Return the (x, y) coordinate for the center point of the cell that contains the specified text.  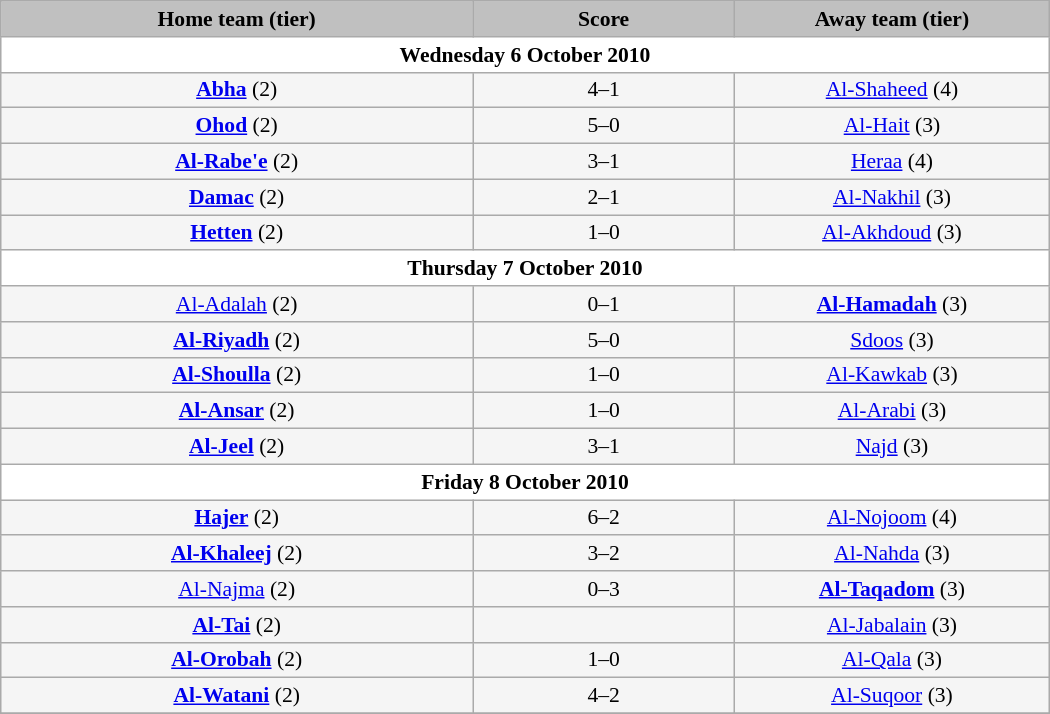
2–1 (604, 197)
Al-Najma (2) (237, 589)
0–3 (604, 589)
Al-Riyadh (2) (237, 340)
Al-Adalah (2) (237, 304)
Thursday 7 October 2010 (525, 269)
Al-Khaleej (2) (237, 554)
Score (604, 19)
3–2 (604, 554)
Al-Shaheed (4) (892, 90)
Hajer (2) (237, 518)
Al-Nojoom (4) (892, 518)
Sdoos (3) (892, 340)
Al-Orobah (2) (237, 660)
Al-Tai (2) (237, 625)
Al-Taqadom (3) (892, 589)
Al-Nakhil (3) (892, 197)
Al-Arabi (3) (892, 411)
Al-Rabe'e (2) (237, 162)
Al-Qala (3) (892, 660)
Hetten (2) (237, 233)
Al-Ansar (2) (237, 411)
Al-Hamadah (3) (892, 304)
Heraa (4) (892, 162)
Home team (tier) (237, 19)
Al-Kawkab (3) (892, 375)
Damac (2) (237, 197)
4–1 (604, 90)
Al-Jabalain (3) (892, 625)
Ohod (2) (237, 126)
Najd (3) (892, 447)
Wednesday 6 October 2010 (525, 55)
Away team (tier) (892, 19)
Al-Hait (3) (892, 126)
Al-Jeel (2) (237, 447)
Al-Akhdoud (3) (892, 233)
6–2 (604, 518)
0–1 (604, 304)
Al-Watani (2) (237, 696)
Friday 8 October 2010 (525, 482)
Al-Nahda (3) (892, 554)
Al-Shoulla (2) (237, 375)
Al-Suqoor (3) (892, 696)
Abha (2) (237, 90)
4–2 (604, 696)
